For the text-containing cell, return its midpoint in (X, Y) coordinate format. 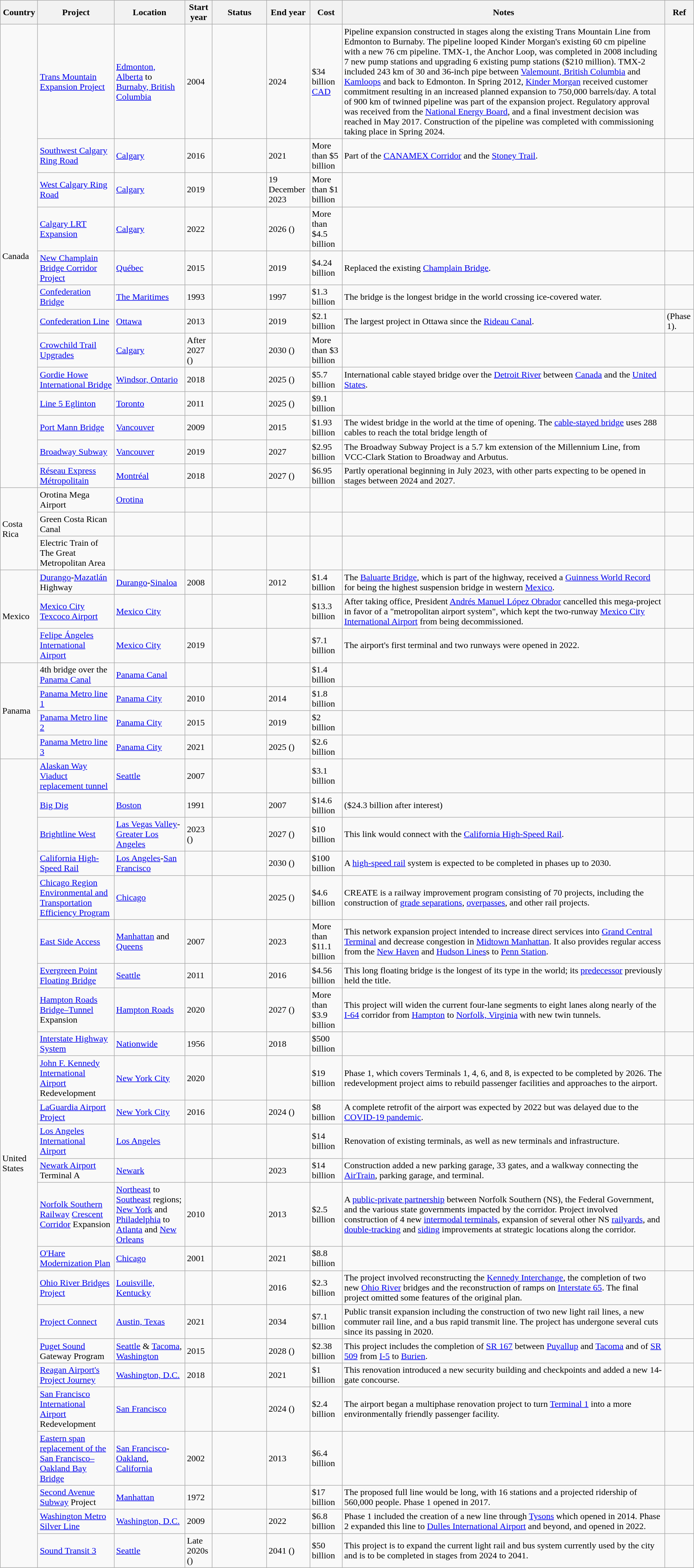
Manhattan and Queens (150, 942)
More than $3 billion (326, 350)
$2.3 billion (326, 1288)
East Side Access (76, 942)
Trans Mountain Expansion Project (76, 82)
$2.5 billion (326, 1215)
$9.1 billion (326, 403)
4th bridge over the Panama Canal (76, 674)
(Phase 1). (680, 321)
$500 billion (326, 1044)
This renovation introduced a new security building and checkpoints and added a new 14-gate concourse. (503, 1375)
Panama Metro line 2 (76, 722)
$6.95 billion (326, 476)
San Francisco (150, 1409)
New Champlain Bridge Corridor Project (76, 268)
$8 billion (326, 1112)
$6.8 billion (326, 1521)
More than $1 billion (326, 190)
19 December 2023 (288, 190)
Orotina Mega Airport (76, 500)
Washington Metro Silver Line (76, 1521)
Orotina (150, 500)
International cable stayed bridge over the Detroit River between Canada and the United States. (503, 379)
Interstate Highway System (76, 1044)
Renovation of existing terminals, as well as new terminals and infrastructure. (503, 1141)
$3.1 billion (326, 776)
Boston (150, 805)
The proposed full line would be long, with 16 stations and a projected ridership of 560,000 people. Phase 1 opened in 2017. (503, 1498)
Partly operational beginning in July 2023, with other parts expecting to be opened in stages between 2024 and 2027. (503, 476)
Panama Metro line 1 (76, 699)
Canada (19, 256)
Gordie Howe International Bridge (76, 379)
$2.1 billion (326, 321)
Construction added a new parking garage, 33 gates, and a walkway connecting the AirTrain, parking garage, and terminal. (503, 1170)
End year (288, 13)
Chicago Region Environmental and Transportation Efficiency Program (76, 897)
This project includes the completion of SR 167 between Puyallup and Tacoma and of SR 509 from I-5 to Burien. (503, 1351)
A complete retrofit of the airport was expected by 2022 but was delayed due to the COVID-19 pandemic. (503, 1112)
Second Avenue Subway Project (76, 1498)
Los Angeles (150, 1141)
2034 (288, 1322)
O'Hare Modernization Plan (76, 1258)
$100 billion (326, 863)
Eastern span replacement of the San Francisco–Oakland Bay Bridge (76, 1458)
California High-Speed Rail (76, 863)
Windsor, Ontario (150, 379)
2028 () (288, 1351)
Hampton Roads Bridge–Tunnel Expansion (76, 1010)
Brightline West (76, 834)
Las Vegas Valley-Greater Los Angeles (150, 834)
($24.3 billion after interest) (503, 805)
Newark Airport Terminal A (76, 1170)
More than $4.5 billion (326, 229)
Panama Canal (150, 674)
Réseau Express Métropolitain (76, 476)
$50 billion (326, 1551)
Northeast to Southeast regions; New York and Philadelphia to Atlanta and New Orleans (150, 1215)
2008 (199, 582)
$4.24 billion (326, 268)
Reagan Airport's Project Journey (76, 1375)
1997 (288, 297)
Project (76, 13)
More than $11.1 billion (326, 942)
2012 (288, 582)
Late 2020s () (199, 1551)
Calgary LRT Expansion (76, 229)
Broadway Subway (76, 451)
$1 billion (326, 1375)
Montréal (150, 476)
Status (239, 13)
Ohio River Bridges Project (76, 1288)
Costa Rica (19, 529)
San Francisco-Oakland, California (150, 1458)
Hampton Roads (150, 1010)
Edmonton, Alberta to Burnaby, British Columbia (150, 82)
2027 (288, 451)
$10 billion (326, 834)
San Francisco International Airport Redevelopment (76, 1409)
After 2027 () (199, 350)
Evergreen Point Floating Bridge (76, 976)
2001 (199, 1258)
2026 () (288, 229)
Ottawa (150, 321)
Panama Metro line 3 (76, 747)
Québec (150, 268)
$5.7 billion (326, 379)
Mexico City Texcoco Airport (76, 611)
The airport began a multiphase renovation project to turn Terminal 1 into a more environmentally friendly passenger facility. (503, 1409)
Toronto (150, 403)
The airport's first terminal and two runways were opened in 2022. (503, 645)
Alaskan Way Viaduct replacement tunnel (76, 776)
Electric Train of The Great Metropolitan Area (76, 553)
$17 billion (326, 1498)
Ref (680, 13)
1991 (199, 805)
$34 billion CAD (326, 82)
$13.3 billion (326, 611)
2014 (288, 699)
Austin, Texas (150, 1322)
$19 billion (326, 1078)
More than $5 billion (326, 156)
$1.3 billion (326, 297)
$6.4 billion (326, 1458)
Nationwide (150, 1044)
$2.95 billion (326, 451)
The Broadway Subway Project is a 5.7 km extension of the Millennium Line, from VCC-Clark Station to Broadway and Arbutus. (503, 451)
$14.6 billion (326, 805)
Sound Transit 3 (76, 1551)
Louisville, Kentucky (150, 1288)
Panama (19, 711)
Southwest Calgary Ring Road (76, 156)
Puget Sound Gateway Program (76, 1351)
Project Connect (76, 1322)
This project is to expand the current light rail and bus system currently used by the city and is to be completed in stages from 2024 to 2041. (503, 1551)
2024 (288, 82)
The widest bridge in the world at the time of opening. The cable-stayed bridge uses 288 cables to reach the total bridge length of (503, 428)
More than $3.9 billion (326, 1010)
2002 (199, 1458)
$1.93 billion (326, 428)
2023 () (199, 834)
$2.6 billion (326, 747)
Mexico (19, 617)
Port Mann Bridge (76, 428)
Felipe Ángeles International Airport (76, 645)
1972 (199, 1498)
Durango-Mazatlán Highway (76, 582)
Green Costa Rican Canal (76, 524)
Notes (503, 13)
Durango-Sinaloa (150, 582)
$2.4 billion (326, 1409)
Confederation Bridge (76, 297)
Big Dig (76, 805)
John F. Kennedy International Airport Redevelopment (76, 1078)
The Baluarte Bridge, which is part of the highway, received a Guinness World Record for being the highest suspension bridge in western Mexico. (503, 582)
The largest project in Ottawa since the Rideau Canal. (503, 321)
Start year (199, 13)
$2 billion (326, 722)
1956 (199, 1044)
Line 5 Eglinton (76, 403)
$1.8 billion (326, 699)
West Calgary Ring Road (76, 190)
The bridge is the longest bridge in the world crossing ice-covered water. (503, 297)
Part of the CANAMEX Corridor and the Stoney Trail. (503, 156)
United States (19, 1163)
Norfolk Southern Railway Crescent Corridor Expansion (76, 1215)
Crowchild Trail Upgrades (76, 350)
Manhattan (150, 1498)
Replaced the existing Champlain Bridge. (503, 268)
Los Angeles-San Francisco (150, 863)
Confederation Line (76, 321)
Los Angeles International Airport (76, 1141)
Country (19, 13)
A high-speed rail system is expected to be completed in phases up to 2030. (503, 863)
$4.6 billion (326, 897)
LaGuardia Airport Project (76, 1112)
$2.38 billion (326, 1351)
Seattle & Tacoma, Washington (150, 1351)
Cost (326, 13)
2041 () (288, 1551)
$8.8 billion (326, 1258)
1993 (199, 297)
2004 (199, 82)
This long floating bridge is the longest of its type in the world; its predecessor previously held the title. (503, 976)
The Maritimes (150, 297)
$4.56 billion (326, 976)
Newark (150, 1170)
Location (150, 13)
This link would connect with the California High-Speed Rail. (503, 834)
